Capture the cell that displays the provided text and extract its (X, Y) central coordinate. 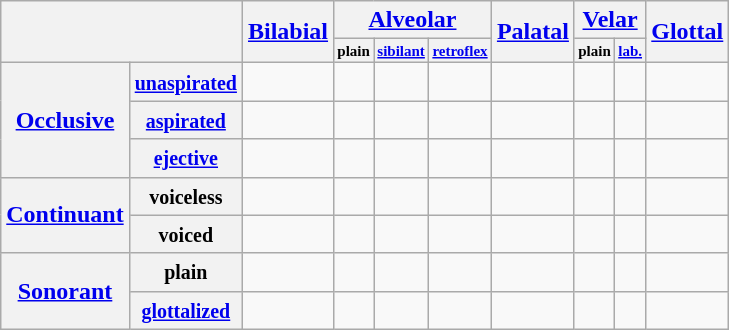
Continuant (65, 215)
retroflex (460, 51)
Glottal (688, 32)
Alveolar (413, 20)
ejective (186, 158)
Palatal (532, 32)
voiceless (186, 196)
sibilant (402, 51)
Sonorant (65, 291)
voiced (186, 234)
aspirated (186, 120)
unaspirated (186, 82)
Occlusive (65, 120)
Velar (610, 20)
lab. (630, 51)
glottalized (186, 310)
Bilabial (288, 32)
